Determine the (X, Y) coordinate at the center of the cell enclosing the given text.  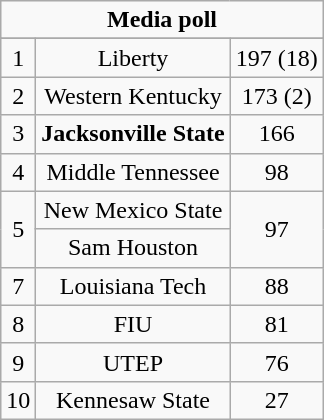
Middle Tennessee (133, 172)
4 (18, 172)
Sam Houston (133, 248)
Jacksonville State (133, 134)
5 (18, 229)
97 (276, 229)
9 (18, 362)
197 (18) (276, 58)
88 (276, 286)
81 (276, 324)
Kennesaw State (133, 400)
Liberty (133, 58)
27 (276, 400)
2 (18, 96)
166 (276, 134)
New Mexico State (133, 210)
98 (276, 172)
10 (18, 400)
UTEP (133, 362)
Media poll (162, 20)
1 (18, 58)
76 (276, 362)
8 (18, 324)
Western Kentucky (133, 96)
7 (18, 286)
Louisiana Tech (133, 286)
173 (2) (276, 96)
3 (18, 134)
FIU (133, 324)
